Return [x, y] of the center of cell containing provided text 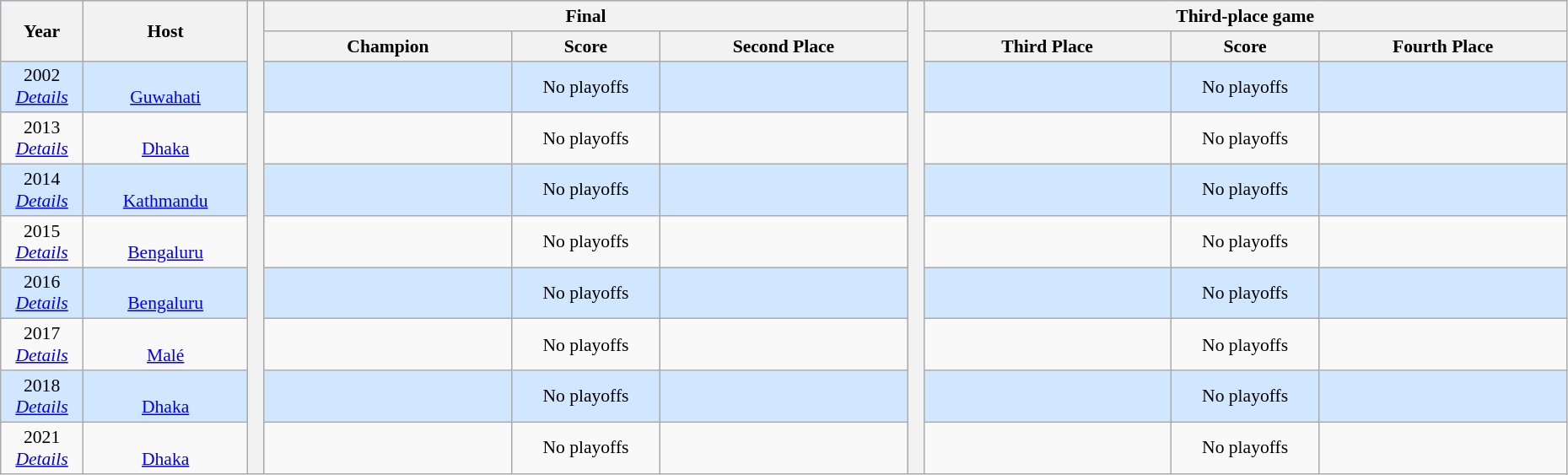
Year [42, 30]
Second Place [783, 46]
2015 Details [42, 241]
Guwahati [165, 86]
2002 Details [42, 86]
Third-place game [1245, 16]
Fourth Place [1442, 46]
2013 Details [42, 138]
2021 Details [42, 447]
2016 Details [42, 294]
Third Place [1048, 46]
2018 Details [42, 397]
Champion [388, 46]
Malé [165, 344]
Kathmandu [165, 191]
Host [165, 30]
2017 Details [42, 344]
2014 Details [42, 191]
Final [585, 16]
